Search for the cell housing the specified text and yield its [X, Y] center coordinate. 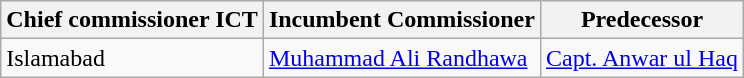
Incumbent Commissioner [402, 20]
Islamabad [132, 58]
Capt. Anwar ul Haq [642, 58]
Muhammad Ali Randhawa [402, 58]
Chief commissioner ICT [132, 20]
Predecessor [642, 20]
